Search for the cell housing the specified text and yield its (x, y) center coordinate. 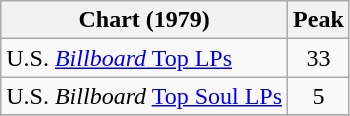
U.S. Billboard Top LPs (144, 58)
Peak (319, 20)
5 (319, 96)
33 (319, 58)
U.S. Billboard Top Soul LPs (144, 96)
Chart (1979) (144, 20)
